Search for the cell housing the specified text and yield its [x, y] center coordinate. 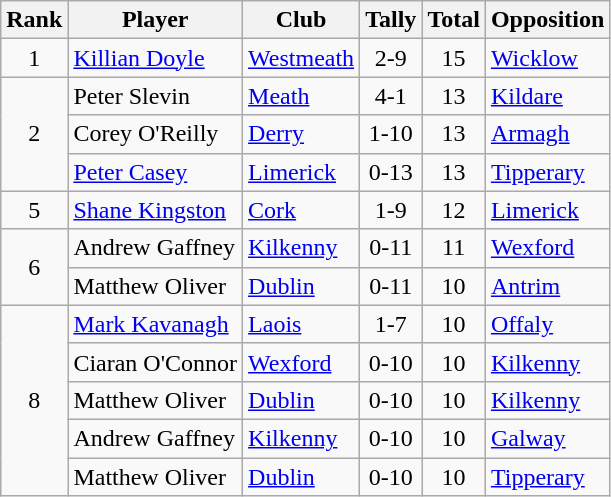
Armagh [547, 134]
1-7 [391, 324]
Westmeath [302, 58]
2-9 [391, 58]
Ciaran O'Connor [156, 362]
8 [34, 400]
Corey O'Reilly [156, 134]
Rank [34, 20]
Tally [391, 20]
Peter Casey [156, 172]
1-10 [391, 134]
Shane Kingston [156, 210]
6 [34, 267]
Wicklow [547, 58]
Meath [302, 96]
Kildare [547, 96]
Cork [302, 210]
Mark Kavanagh [156, 324]
4-1 [391, 96]
15 [454, 58]
1-9 [391, 210]
Opposition [547, 20]
Antrim [547, 286]
0-13 [391, 172]
5 [34, 210]
12 [454, 210]
Offaly [547, 324]
Club [302, 20]
Derry [302, 134]
Galway [547, 438]
Laois [302, 324]
Killian Doyle [156, 58]
Player [156, 20]
Peter Slevin [156, 96]
Total [454, 20]
1 [34, 58]
2 [34, 134]
11 [454, 248]
